Find where the given text appears and provide that cell's center as (X, Y) coordinate. 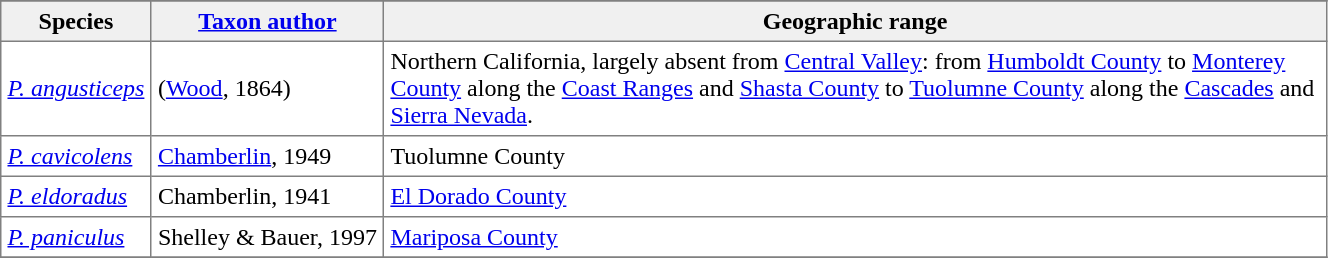
Taxon author (267, 21)
P. eldoradus (76, 196)
Geographic range (856, 21)
P. angusticeps (76, 88)
P. paniculus (76, 237)
Species (76, 21)
Chamberlin, 1941 (267, 196)
(Wood, 1864) (267, 88)
Tuolumne County (856, 156)
El Dorado County (856, 196)
P. cavicolens (76, 156)
Chamberlin, 1949 (267, 156)
Mariposa County (856, 237)
Shelley & Bauer, 1997 (267, 237)
